Identify which cell holds the provided text, then report its (x, y) central coordinate. 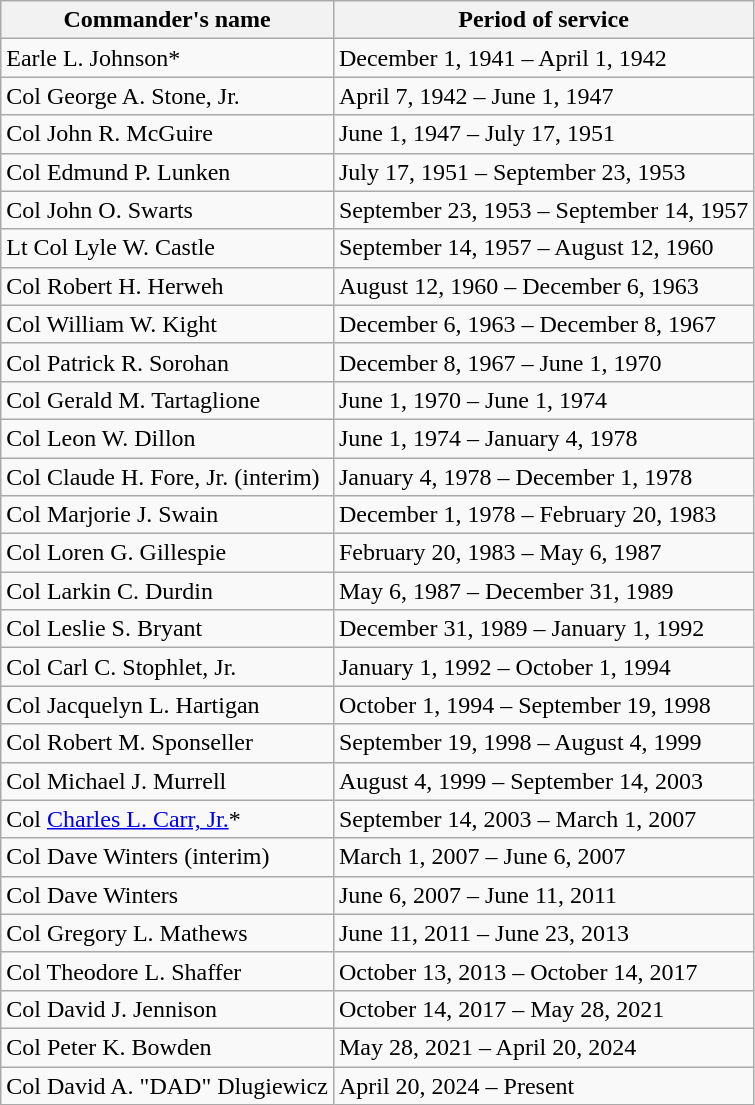
Lt Col Lyle W. Castle (168, 248)
Col David J. Jennison (168, 1009)
September 14, 2003 – March 1, 2007 (543, 819)
June 11, 2011 – June 23, 2013 (543, 933)
May 28, 2021 – April 20, 2024 (543, 1047)
September 19, 1998 – August 4, 1999 (543, 743)
December 31, 1989 – January 1, 1992 (543, 629)
Col George A. Stone, Jr. (168, 96)
Col Leslie S. Bryant (168, 629)
Commander's name (168, 20)
September 23, 1953 – September 14, 1957 (543, 210)
Col Theodore L. Shaffer (168, 971)
Col Loren G. Gillespie (168, 553)
Col Michael J. Murrell (168, 781)
January 1, 1992 – October 1, 1994 (543, 667)
June 1, 1970 – June 1, 1974 (543, 400)
September 14, 1957 – August 12, 1960 (543, 248)
December 1, 1941 – April 1, 1942 (543, 58)
January 4, 1978 – December 1, 1978 (543, 477)
March 1, 2007 – June 6, 2007 (543, 857)
May 6, 1987 – December 31, 1989 (543, 591)
October 1, 1994 – September 19, 1998 (543, 705)
August 12, 1960 – December 6, 1963 (543, 286)
Col Edmund P. Lunken (168, 172)
Col Marjorie J. Swain (168, 515)
Col Claude H. Fore, Jr. (interim) (168, 477)
October 13, 2013 – October 14, 2017 (543, 971)
June 6, 2007 – June 11, 2011 (543, 895)
Col David A. "DAD" Dlugiewicz (168, 1085)
Col Larkin C. Durdin (168, 591)
June 1, 1947 – July 17, 1951 (543, 134)
October 14, 2017 – May 28, 2021 (543, 1009)
Col Carl C. Stophlet, Jr. (168, 667)
Col Robert H. Herweh (168, 286)
December 8, 1967 – June 1, 1970 (543, 362)
Col Peter K. Bowden (168, 1047)
July 17, 1951 – September 23, 1953 (543, 172)
Col John R. McGuire (168, 134)
Period of service (543, 20)
Col Jacquelyn L. Hartigan (168, 705)
Col Gregory L. Mathews (168, 933)
April 20, 2024 – Present (543, 1085)
Col John O. Swarts (168, 210)
June 1, 1974 – January 4, 1978 (543, 438)
December 1, 1978 – February 20, 1983 (543, 515)
August 4, 1999 – September 14, 2003 (543, 781)
Col Dave Winters (168, 895)
Col Leon W. Dillon (168, 438)
December 6, 1963 – December 8, 1967 (543, 324)
Col Gerald M. Tartaglione (168, 400)
Col Dave Winters (interim) (168, 857)
Earle L. Johnson* (168, 58)
Col Patrick R. Sorohan (168, 362)
Col Robert M. Sponseller (168, 743)
Col Charles L. Carr, Jr.* (168, 819)
Col William W. Kight (168, 324)
February 20, 1983 – May 6, 1987 (543, 553)
April 7, 1942 – June 1, 1947 (543, 96)
